Return the [x, y] coordinate for the center point of the cell that contains the specified text.  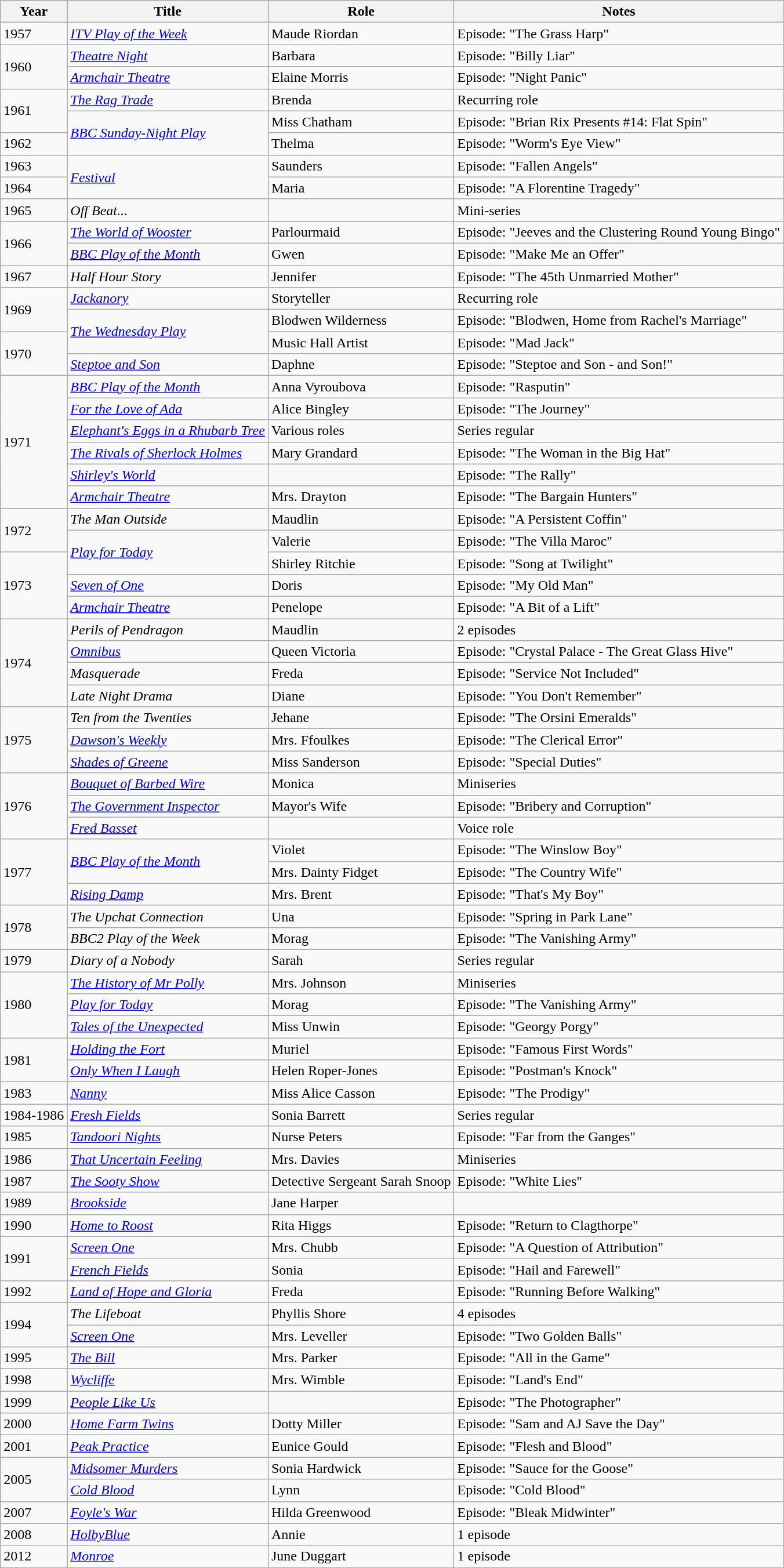
Bouquet of Barbed Wire [168, 784]
For the Love of Ada [168, 409]
Mrs. Parker [361, 1358]
Episode: "The Photographer" [619, 1402]
The Man Outside [168, 519]
Episode: "Sam and AJ Save the Day" [619, 1424]
1960 [34, 67]
Off Beat... [168, 210]
Miss Chatham [361, 122]
1976 [34, 806]
Penelope [361, 607]
Episode: "Brian Rix Presents #14: Flat Spin" [619, 122]
Elaine Morris [361, 78]
1974 [34, 662]
Mayor's Wife [361, 806]
Episode: "A Persistent Coffin" [619, 519]
Omnibus [168, 652]
Episode: "Cold Blood" [619, 1490]
Episode: "Two Golden Balls" [619, 1335]
Episode: "Crystal Palace - The Great Glass Hive" [619, 652]
Episode: "The Winslow Boy" [619, 850]
Tandoori Nights [168, 1137]
1995 [34, 1358]
Dawson's Weekly [168, 740]
Title [168, 12]
Peak Practice [168, 1446]
Episode: "The Bargain Hunters" [619, 497]
Episode: "Mad Jack" [619, 343]
Holding the Fort [168, 1049]
Wycliffe [168, 1380]
Episode: "The 45th Unmarried Mother" [619, 277]
HolbyBlue [168, 1534]
Episode: "All in the Game" [619, 1358]
Sarah [361, 960]
The Wednesday Play [168, 332]
Episode: "A Bit of a Lift" [619, 607]
The Bill [168, 1358]
Episode: "White Lies" [619, 1181]
Jehane [361, 718]
Shirley Ritchie [361, 563]
2008 [34, 1534]
2012 [34, 1556]
Various roles [361, 431]
1979 [34, 960]
Episode: "Make Me an Offer" [619, 254]
1971 [34, 442]
Seven of One [168, 585]
Rising Damp [168, 894]
1978 [34, 927]
1994 [34, 1324]
Land of Hope and Gloria [168, 1291]
1973 [34, 585]
1998 [34, 1380]
Episode: "Far from the Ganges" [619, 1137]
Episode: "Song at Twilight" [619, 563]
Storyteller [361, 299]
The Rivals of Sherlock Holmes [168, 453]
Midsomer Murders [168, 1468]
Year [34, 12]
Miss Unwin [361, 1027]
Episode: "My Old Man" [619, 585]
Monroe [168, 1556]
Mrs. Chubb [361, 1247]
Lynn [361, 1490]
Jane Harper [361, 1203]
Diary of a Nobody [168, 960]
Shirley's World [168, 475]
Miss Sanderson [361, 762]
Episode: "Hail and Farewell" [619, 1269]
June Duggart [361, 1556]
Episode: "The Prodigy" [619, 1093]
Sonia Barrett [361, 1115]
1990 [34, 1225]
Episode: "Bleak Midwinter" [619, 1512]
Parlourmaid [361, 232]
Violet [361, 850]
BBC Sunday-Night Play [168, 133]
Perils of Pendragon [168, 629]
The Upchat Connection [168, 916]
Barbara [361, 56]
1981 [34, 1060]
Gwen [361, 254]
The History of Mr Polly [168, 983]
Alice Bingley [361, 409]
1963 [34, 166]
Fred Basset [168, 828]
Sonia [361, 1269]
1970 [34, 354]
Role [361, 12]
Episode: "Worm's Eye View" [619, 144]
Masquerade [168, 674]
Jennifer [361, 277]
2001 [34, 1446]
Detective Sergeant Sarah Snoop [361, 1181]
Blodwen Wilderness [361, 321]
Episode: "Land's End" [619, 1380]
Episode: "The Journey" [619, 409]
Episode: "Spring in Park Lane" [619, 916]
Queen Victoria [361, 652]
Episode: "Jeeves and the Clustering Round Young Bingo" [619, 232]
Saunders [361, 166]
Episode: "Blodwen, Home from Rachel's Marriage" [619, 321]
Episode: "Steptoe and Son - and Son!" [619, 365]
Episode: "Famous First Words" [619, 1049]
Episode: "Bribery and Corruption" [619, 806]
Steptoe and Son [168, 365]
Episode: "The Woman in the Big Hat" [619, 453]
Episode: "You Don't Remember" [619, 696]
Eunice Gould [361, 1446]
2005 [34, 1479]
Foyle's War [168, 1512]
Dotty Miller [361, 1424]
Episode: "Sauce for the Goose" [619, 1468]
2007 [34, 1512]
Notes [619, 12]
Episode: "Special Duties" [619, 762]
Nurse Peters [361, 1137]
4 episodes [619, 1313]
The Lifeboat [168, 1313]
1964 [34, 188]
Mary Grandard [361, 453]
Thelma [361, 144]
Sonia Hardwick [361, 1468]
Ten from the Twenties [168, 718]
Episode: "Postman's Knock" [619, 1071]
Nanny [168, 1093]
Mini-series [619, 210]
1991 [34, 1258]
Episode: "The Country Wife" [619, 872]
1966 [34, 243]
1962 [34, 144]
Phyllis Shore [361, 1313]
Tales of the Unexpected [168, 1027]
Half Hour Story [168, 277]
Brenda [361, 100]
The Government Inspector [168, 806]
Fresh Fields [168, 1115]
Annie [361, 1534]
Episode: "Night Panic" [619, 78]
Brookside [168, 1203]
Episode: "Running Before Walking" [619, 1291]
1961 [34, 111]
Mrs. Leveller [361, 1335]
Rita Higgs [361, 1225]
The Sooty Show [168, 1181]
Voice role [619, 828]
Episode: "Service Not Included" [619, 674]
2 episodes [619, 629]
Mrs. Ffoulkes [361, 740]
Late Night Drama [168, 696]
Episode: "Flesh and Blood" [619, 1446]
Helen Roper-Jones [361, 1071]
1987 [34, 1181]
1977 [34, 872]
1967 [34, 277]
The World of Wooster [168, 232]
Mrs. Dainty Fidget [361, 872]
Home Farm Twins [168, 1424]
Episode: "Billy Liar" [619, 56]
1986 [34, 1159]
Miss Alice Casson [361, 1093]
The Rag Trade [168, 100]
Monica [361, 784]
1999 [34, 1402]
1980 [34, 1005]
2000 [34, 1424]
Cold Blood [168, 1490]
Valerie [361, 541]
Episode: "The Villa Maroc" [619, 541]
1975 [34, 740]
1984-1986 [34, 1115]
Episode: "A Florentine Tragedy" [619, 188]
1989 [34, 1203]
Episode: "That's My Boy" [619, 894]
That Uncertain Feeling [168, 1159]
Episode: "The Orsini Emeralds" [619, 718]
Hilda Greenwood [361, 1512]
ITV Play of the Week [168, 34]
1969 [34, 310]
Maria [361, 188]
Doris [361, 585]
Episode: "The Grass Harp" [619, 34]
Episode: "Georgy Porgy" [619, 1027]
Episode: "Rasputin" [619, 387]
Home to Roost [168, 1225]
Mrs. Drayton [361, 497]
Elephant's Eggs in a Rhubarb Tree [168, 431]
Episode: "The Rally" [619, 475]
Theatre Night [168, 56]
Episode: "Fallen Angels" [619, 166]
1972 [34, 530]
BBC2 Play of the Week [168, 938]
Episode: "A Question of Attribution" [619, 1247]
1985 [34, 1137]
Festival [168, 177]
Daphne [361, 365]
1965 [34, 210]
1957 [34, 34]
Only When I Laugh [168, 1071]
Music Hall Artist [361, 343]
Mrs. Brent [361, 894]
Mrs. Johnson [361, 983]
Episode: "Return to Clagthorpe" [619, 1225]
Maude Riordan [361, 34]
Episode: "The Clerical Error" [619, 740]
Jackanory [168, 299]
French Fields [168, 1269]
Muriel [361, 1049]
Una [361, 916]
Anna Vyroubova [361, 387]
1992 [34, 1291]
Mrs. Davies [361, 1159]
1983 [34, 1093]
People Like Us [168, 1402]
Mrs. Wimble [361, 1380]
Diane [361, 696]
Shades of Greene [168, 762]
